Find where the given text appears and provide that cell's center as [X, Y] coordinate. 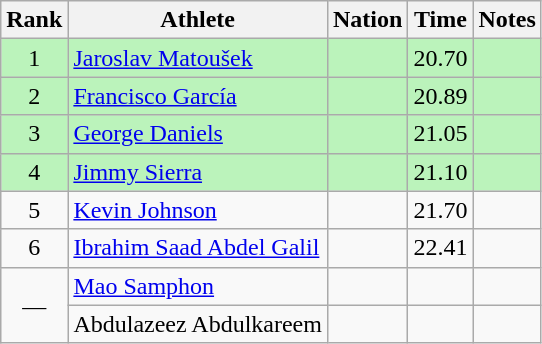
Mao Samphon [198, 286]
20.89 [440, 96]
3 [34, 134]
Abdulazeez Abdulkareem [198, 324]
21.70 [440, 210]
21.10 [440, 172]
— [34, 305]
Jaroslav Matoušek [198, 58]
21.05 [440, 134]
Jimmy Sierra [198, 172]
Rank [34, 20]
4 [34, 172]
Notes [507, 20]
22.41 [440, 248]
Francisco García [198, 96]
George Daniels [198, 134]
2 [34, 96]
20.70 [440, 58]
Kevin Johnson [198, 210]
Nation [367, 20]
Ibrahim Saad Abdel Galil [198, 248]
6 [34, 248]
5 [34, 210]
1 [34, 58]
Time [440, 20]
Athlete [198, 20]
